Pinpoint the cell where the given text exists, returning its [x, y] midpoint coordinate. 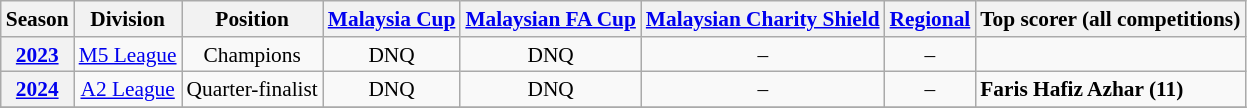
Malaysian Charity Shield [763, 19]
2023 [38, 55]
Faris Hafiz Azhar (11) [1110, 90]
Malaysian FA Cup [550, 19]
Malaysia Cup [392, 19]
Top scorer (all competitions) [1110, 19]
Regional [930, 19]
M5 League [128, 55]
2024 [38, 90]
A2 League [128, 90]
Champions [252, 55]
Division [128, 19]
Position [252, 19]
Quarter-finalist [252, 90]
Season [38, 19]
